From the cell containing the given text, extract its center point as [x, y] coordinate. 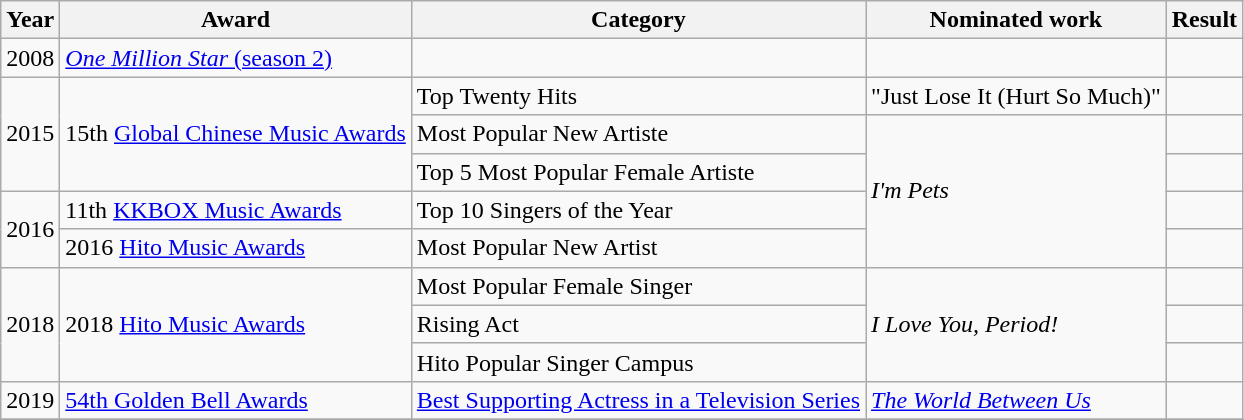
Year [30, 20]
Best Supporting Actress in a Television Series [638, 400]
11th KKBOX Music Awards [236, 210]
One Million Star (season 2) [236, 58]
Most Popular New Artiste [638, 134]
Result [1204, 20]
Rising Act [638, 324]
Category [638, 20]
Award [236, 20]
I Love You, Period! [1016, 324]
2019 [30, 400]
2008 [30, 58]
Most Popular Female Singer [638, 286]
Nominated work [1016, 20]
Hito Popular Singer Campus [638, 362]
Top 10 Singers of the Year [638, 210]
2018 Hito Music Awards [236, 324]
Top 5 Most Popular Female Artiste [638, 172]
54th Golden Bell Awards [236, 400]
Most Popular New Artist [638, 248]
2016 Hito Music Awards [236, 248]
15th Global Chinese Music Awards [236, 134]
The World Between Us [1016, 400]
2018 [30, 324]
2015 [30, 134]
2016 [30, 229]
"Just Lose It (Hurt So Much)" [1016, 96]
Top Twenty Hits [638, 96]
I'm Pets [1016, 191]
